Provide the (X, Y) coordinate of the cell's center where the given text is located.  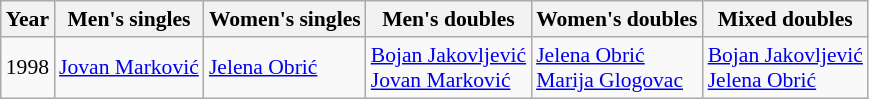
Men's singles (129, 19)
Men's doubles (448, 19)
Women's doubles (616, 19)
Mixed doubles (786, 19)
Jovan Marković (129, 68)
Bojan Jakovljević Jelena Obrić (786, 68)
Bojan Jakovljević Jovan Marković (448, 68)
Women's singles (285, 19)
Jelena Obrić (285, 68)
Year (28, 19)
1998 (28, 68)
Jelena Obrić Marija Glogovac (616, 68)
